Scan for the cell matching the given text and deliver its (X, Y) coordinate at center. 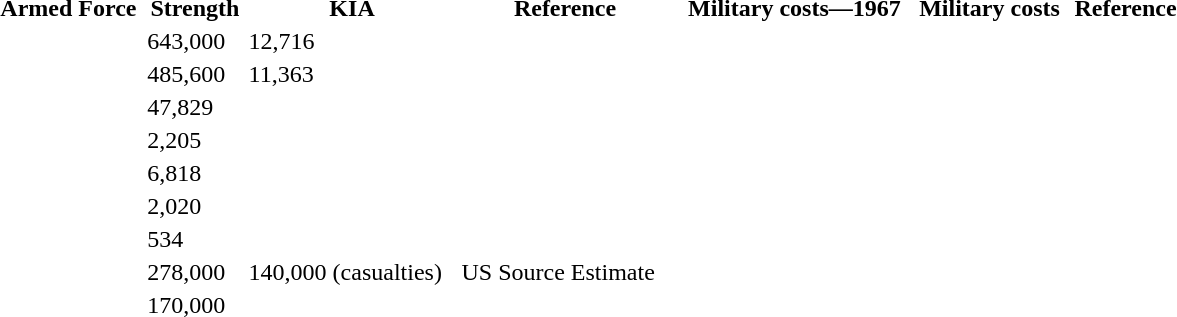
US Source Estimate (565, 272)
47,829 (195, 107)
2,020 (195, 206)
534 (195, 239)
2,205 (195, 140)
6,818 (195, 173)
12,716 (352, 41)
278,000 (195, 272)
643,000 (195, 41)
140,000 (casualties) (352, 272)
11,363 (352, 74)
485,600 (195, 74)
